Locate the cell with the specified text and output its [X, Y] center coordinate. 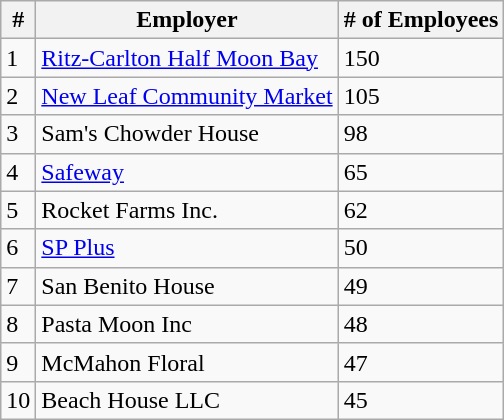
4 [18, 172]
8 [18, 324]
New Leaf Community Market [187, 96]
150 [421, 58]
1 [18, 58]
McMahon Floral [187, 362]
Sam's Chowder House [187, 134]
45 [421, 400]
50 [421, 248]
2 [18, 96]
Beach House LLC [187, 400]
65 [421, 172]
7 [18, 286]
Pasta Moon Inc [187, 324]
48 [421, 324]
Employer [187, 20]
Safeway [187, 172]
3 [18, 134]
SP Plus [187, 248]
Ritz-Carlton Half Moon Bay [187, 58]
98 [421, 134]
# [18, 20]
49 [421, 286]
9 [18, 362]
Rocket Farms Inc. [187, 210]
San Benito House [187, 286]
62 [421, 210]
47 [421, 362]
10 [18, 400]
105 [421, 96]
6 [18, 248]
# of Employees [421, 20]
5 [18, 210]
